Detect which cell encompasses the target text, then output its (X, Y) center coordinate. 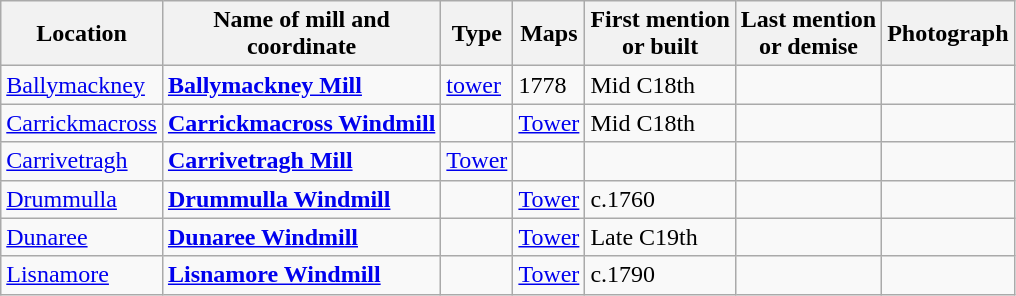
Ballymackney (82, 85)
Carrickmacross Windmill (301, 123)
Name of mill andcoordinate (301, 34)
Drummulla Windmill (301, 199)
Maps (549, 34)
Lisnamore Windmill (301, 275)
c.1790 (660, 275)
Location (82, 34)
Dunaree Windmill (301, 237)
Late C19th (660, 237)
Dunaree (82, 237)
Carrickmacross (82, 123)
1778 (549, 85)
Last mention or demise (808, 34)
Type (477, 34)
Carrivetragh (82, 161)
First mentionor built (660, 34)
tower (477, 85)
c.1760 (660, 199)
Lisnamore (82, 275)
Drummulla (82, 199)
Photograph (948, 34)
Carrivetragh Mill (301, 161)
Ballymackney Mill (301, 85)
